Determine the (x, y) coordinate at the center of the cell enclosing the given text.  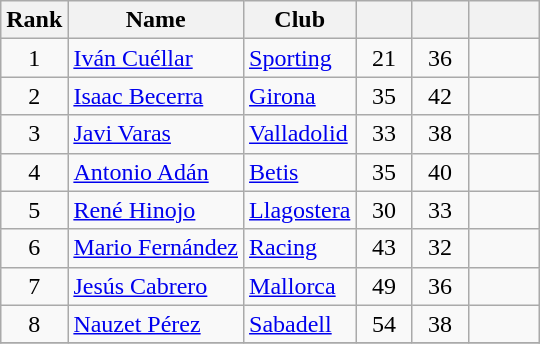
Mallorca (300, 286)
Rank (34, 20)
Racing (300, 248)
Jesús Cabrero (156, 286)
Name (156, 20)
6 (34, 248)
8 (34, 324)
Antonio Adán (156, 172)
5 (34, 210)
Sporting (300, 58)
49 (384, 286)
7 (34, 286)
Club (300, 20)
Llagostera (300, 210)
1 (34, 58)
Javi Varas (156, 134)
3 (34, 134)
4 (34, 172)
40 (440, 172)
2 (34, 96)
Mario Fernández (156, 248)
54 (384, 324)
30 (384, 210)
Sabadell (300, 324)
Iván Cuéllar (156, 58)
Isaac Becerra (156, 96)
42 (440, 96)
21 (384, 58)
Valladolid (300, 134)
Nauzet Pérez (156, 324)
Betis (300, 172)
Girona (300, 96)
43 (384, 248)
32 (440, 248)
René Hinojo (156, 210)
